From the cell containing the given text, extract its center point as (X, Y) coordinate. 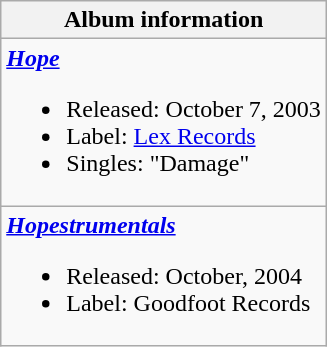
HopeReleased: October 7, 2003Label: Lex RecordsSingles: "Damage" (164, 122)
HopestrumentalsReleased: October, 2004Label: Goodfoot Records (164, 276)
Album information (164, 20)
